Capture the cell that displays the provided text and extract its (x, y) central coordinate. 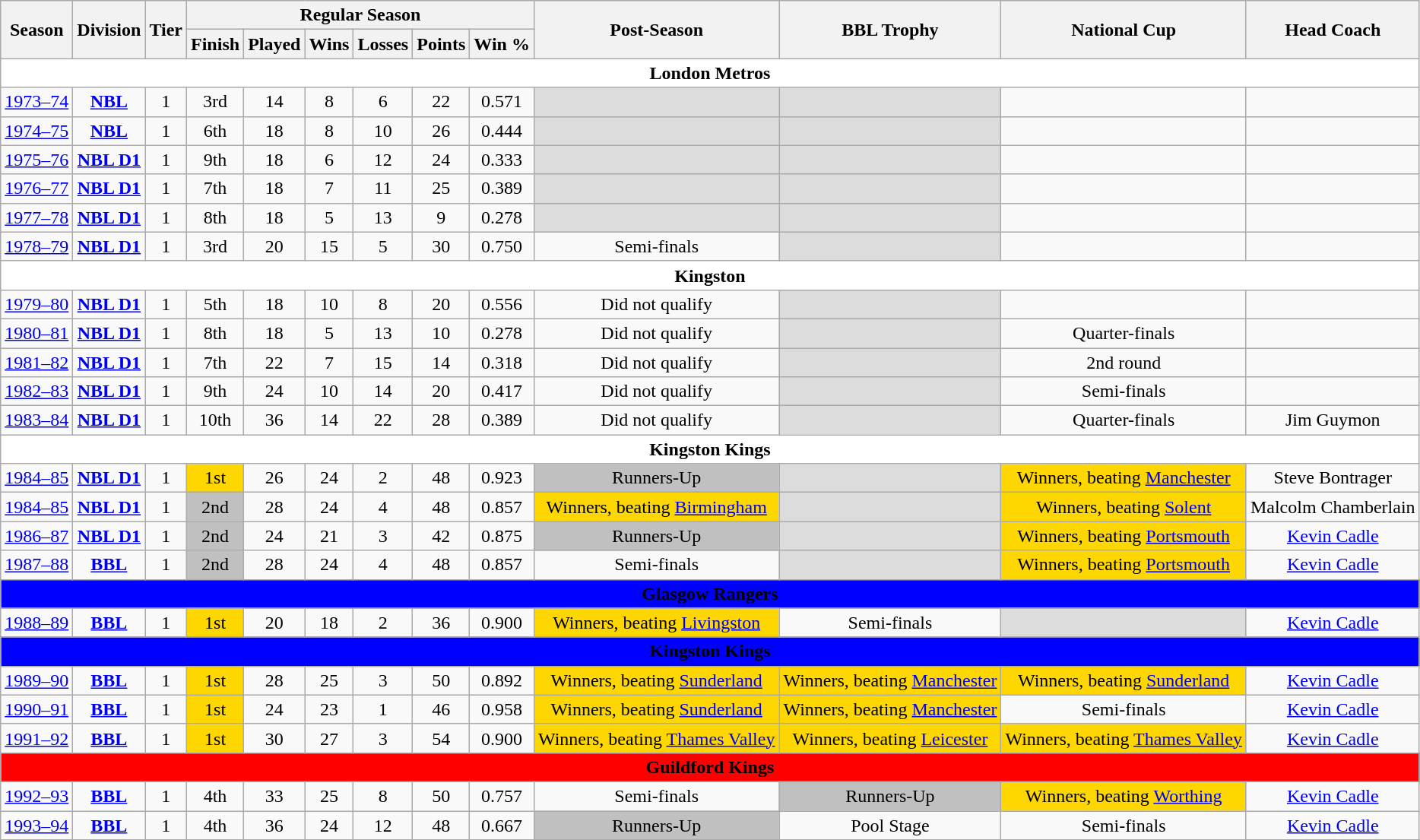
1977–78 (36, 217)
0.750 (502, 246)
1975–76 (36, 160)
42 (441, 536)
54 (441, 738)
1973–74 (36, 102)
10th (216, 420)
Steve Bontrager (1333, 478)
National Cup (1124, 30)
1980–81 (36, 333)
0.923 (502, 478)
0.417 (502, 391)
27 (329, 738)
BBL Trophy (890, 30)
Winners, beating Solent (1124, 507)
0.333 (502, 160)
21 (329, 536)
1979–80 (36, 304)
1974–75 (36, 131)
1991–92 (36, 738)
1988–89 (36, 623)
46 (441, 709)
Kingston (710, 275)
11 (383, 189)
Pool Stage (890, 825)
9 (441, 217)
Division (109, 30)
Points (441, 44)
Wins (329, 44)
Head Coach (1333, 30)
Glasgow Rangers (710, 594)
0.444 (502, 131)
0.875 (502, 536)
1992–93 (36, 796)
Winners, beating Leicester (890, 738)
Malcolm Chamberlain (1333, 507)
0.318 (502, 363)
0.556 (502, 304)
Guildford Kings (710, 767)
1993–94 (36, 825)
Winners, beating Birmingham (656, 507)
Winners, beating Worthing (1124, 796)
1976–77 (36, 189)
33 (274, 796)
2nd round (1124, 363)
Played (274, 44)
1983–84 (36, 420)
Losses (383, 44)
23 (329, 709)
Finish (216, 44)
0.667 (502, 825)
1981–82 (36, 363)
Jim Guymon (1333, 420)
Regular Season (360, 15)
0.571 (502, 102)
1978–79 (36, 246)
0.958 (502, 709)
1990–91 (36, 709)
1982–83 (36, 391)
6th (216, 131)
Season (36, 30)
0.892 (502, 680)
Win % (502, 44)
Post-Season (656, 30)
0.757 (502, 796)
1987–88 (36, 565)
5th (216, 304)
1986–87 (36, 536)
Winners, beating Livingston (656, 623)
London Metros (710, 73)
Tier (166, 30)
1989–90 (36, 680)
